Capture the cell that displays the provided text and extract its (X, Y) central coordinate. 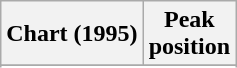
Peakposition (189, 34)
Chart (1995) (72, 34)
